For the text-containing cell, return its midpoint in (X, Y) coordinate format. 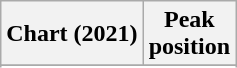
Chart (2021) (72, 34)
Peakposition (189, 34)
